Extract the [x, y] coordinate from the center of the cell holding the provided text.  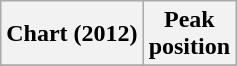
Chart (2012) [72, 34]
Peakposition [189, 34]
